Extract the (X, Y) coordinate from the center of the cell holding the provided text.  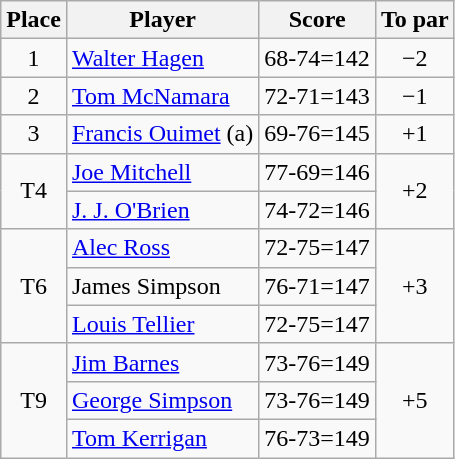
George Simpson (162, 400)
72-71=143 (318, 96)
−1 (414, 96)
74-72=146 (318, 210)
T4 (34, 191)
76-71=147 (318, 286)
Alec Ross (162, 248)
68-74=142 (318, 58)
1 (34, 58)
Joe Mitchell (162, 172)
James Simpson (162, 286)
Place (34, 20)
Jim Barnes (162, 362)
To par (414, 20)
77-69=146 (318, 172)
T6 (34, 286)
76-73=149 (318, 438)
+1 (414, 134)
69-76=145 (318, 134)
+3 (414, 286)
Walter Hagen (162, 58)
Tom Kerrigan (162, 438)
−2 (414, 58)
T9 (34, 400)
J. J. O'Brien (162, 210)
2 (34, 96)
Score (318, 20)
3 (34, 134)
Player (162, 20)
Louis Tellier (162, 324)
+2 (414, 191)
Tom McNamara (162, 96)
+5 (414, 400)
Francis Ouimet (a) (162, 134)
